Scan for the cell matching the given text and deliver its (x, y) coordinate at center. 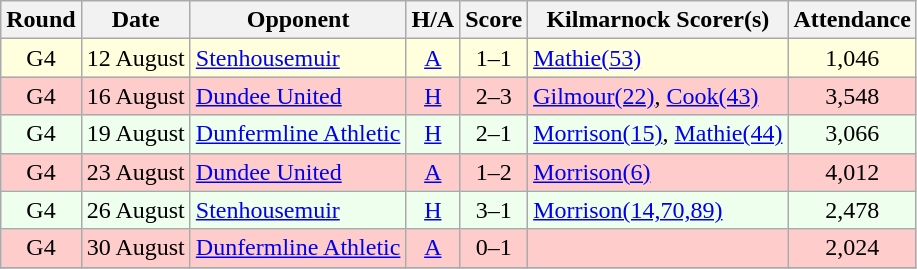
2–3 (494, 96)
Round (41, 20)
Morrison(15), Mathie(44) (658, 134)
16 August (136, 96)
1–1 (494, 58)
30 August (136, 248)
23 August (136, 172)
4,012 (852, 172)
Score (494, 20)
H/A (433, 20)
Kilmarnock Scorer(s) (658, 20)
1–2 (494, 172)
1,046 (852, 58)
2–1 (494, 134)
26 August (136, 210)
Morrison(6) (658, 172)
Mathie(53) (658, 58)
2,024 (852, 248)
19 August (136, 134)
3,066 (852, 134)
Morrison(14,70,89) (658, 210)
Gilmour(22), Cook(43) (658, 96)
3,548 (852, 96)
3–1 (494, 210)
Attendance (852, 20)
Opponent (298, 20)
2,478 (852, 210)
Date (136, 20)
0–1 (494, 248)
12 August (136, 58)
